Determine the [X, Y] coordinate at the center of the cell enclosing the given text.  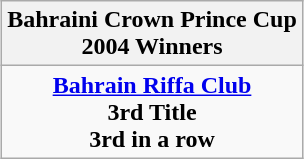
Bahrain Riffa Club3rd Title 3rd in a row [152, 112]
Bahraini Crown Prince Cup 2004 Winners [152, 34]
